Detect which cell encompasses the target text, then output its (X, Y) center coordinate. 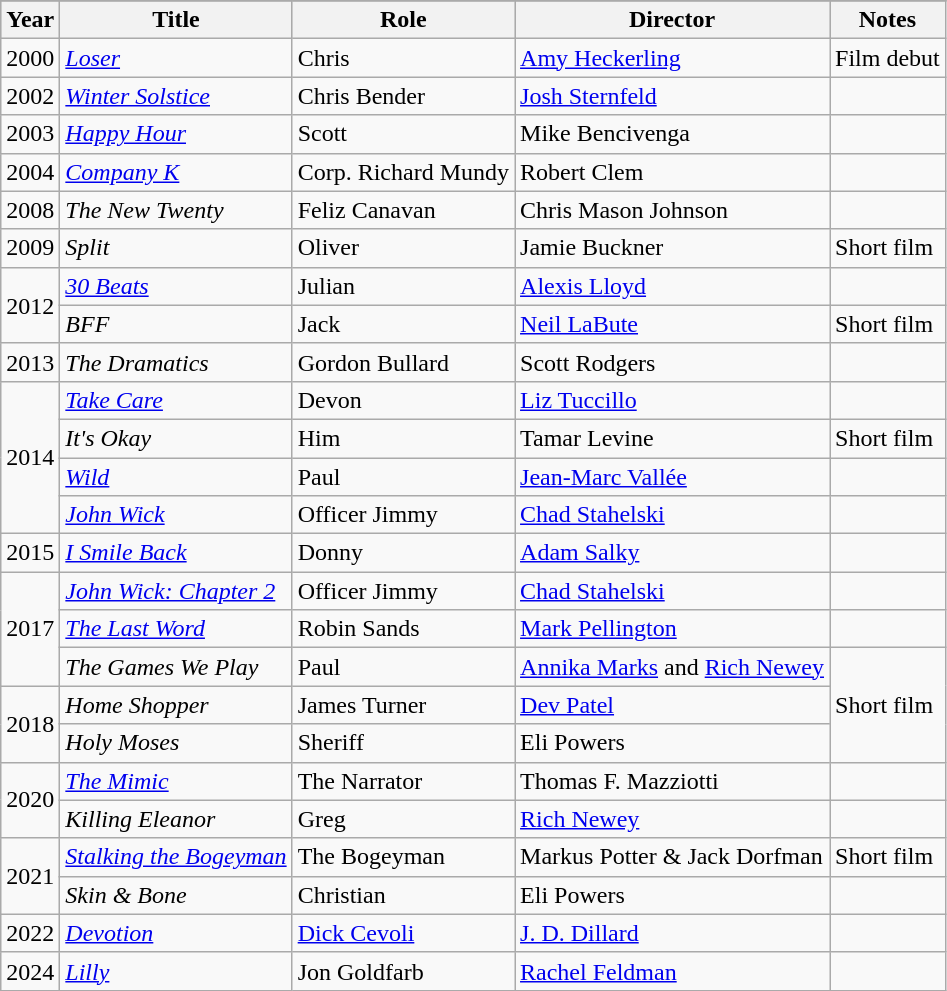
Annika Marks and Rich Newey (672, 667)
Thomas F. Mazziotti (672, 781)
Donny (403, 553)
Gordon Bullard (403, 362)
Josh Sternfeld (672, 96)
The Bogeyman (403, 857)
Adam Salky (672, 553)
2024 (30, 971)
Year (30, 20)
Alexis Lloyd (672, 286)
Skin & Bone (176, 895)
Oliver (403, 248)
2015 (30, 553)
2017 (30, 629)
Happy Hour (176, 134)
Corp. Richard Mundy (403, 172)
Rich Newey (672, 819)
Sheriff (403, 743)
Amy Heckerling (672, 58)
The Mimic (176, 781)
Robert Clem (672, 172)
Title (176, 20)
Holy Moses (176, 743)
Company K (176, 172)
Take Care (176, 400)
2013 (30, 362)
Jean-Marc Vallée (672, 477)
30 Beats (176, 286)
Him (403, 438)
Jack (403, 324)
2012 (30, 305)
It's Okay (176, 438)
2003 (30, 134)
Robin Sands (403, 629)
2021 (30, 876)
Julian (403, 286)
Chris Mason Johnson (672, 210)
The Narrator (403, 781)
Home Shopper (176, 705)
Feliz Canavan (403, 210)
Mark Pellington (672, 629)
Loser (176, 58)
BFF (176, 324)
Film debut (888, 58)
Devon (403, 400)
2008 (30, 210)
James Turner (403, 705)
Rachel Feldman (672, 971)
Killing Eleanor (176, 819)
The Games We Play (176, 667)
Tamar Levine (672, 438)
The New Twenty (176, 210)
The Dramatics (176, 362)
John Wick (176, 515)
I Smile Back (176, 553)
Lilly (176, 971)
Jamie Buckner (672, 248)
2014 (30, 457)
Role (403, 20)
Dick Cevoli (403, 933)
Mike Bencivenga (672, 134)
Winter Solstice (176, 96)
Chris Bender (403, 96)
Christian (403, 895)
Dev Patel (672, 705)
2004 (30, 172)
Notes (888, 20)
Director (672, 20)
2022 (30, 933)
2018 (30, 724)
Split (176, 248)
Scott (403, 134)
Chris (403, 58)
2000 (30, 58)
Wild (176, 477)
John Wick: Chapter 2 (176, 591)
J. D. Dillard (672, 933)
Devotion (176, 933)
2020 (30, 800)
Markus Potter & Jack Dorfman (672, 857)
Greg (403, 819)
2002 (30, 96)
Neil LaBute (672, 324)
Jon Goldfarb (403, 971)
2009 (30, 248)
The Last Word (176, 629)
Stalking the Bogeyman (176, 857)
Scott Rodgers (672, 362)
Liz Tuccillo (672, 400)
